Scan for the cell matching the given text and deliver its [X, Y] coordinate at center. 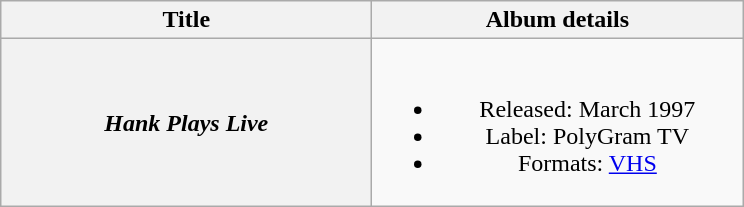
Album details [558, 20]
Released: March 1997Label: PolyGram TVFormats: VHS [558, 122]
Hank Plays Live [186, 122]
Title [186, 20]
